Search for the cell housing the specified text and yield its [x, y] center coordinate. 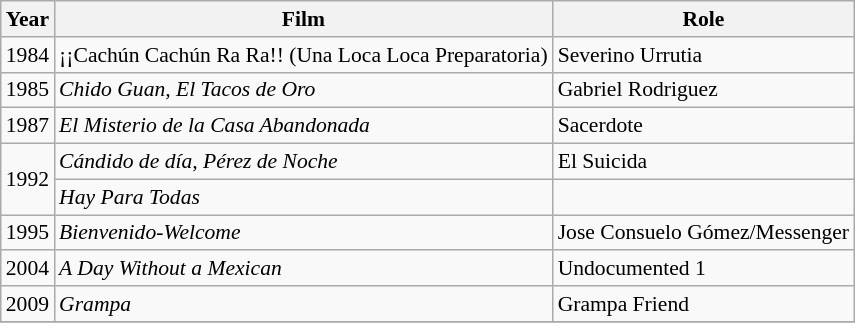
El Misterio de la Casa Abandonada [304, 126]
Role [704, 19]
Film [304, 19]
1985 [28, 90]
1992 [28, 180]
Grampa Friend [704, 304]
Severino Urrutia [704, 55]
Bienvenido-Welcome [304, 233]
Undocumented 1 [704, 269]
1984 [28, 55]
2009 [28, 304]
El Suicida [704, 162]
A Day Without a Mexican [304, 269]
2004 [28, 269]
Jose Consuelo Gómez/Messenger [704, 233]
1987 [28, 126]
1995 [28, 233]
Chido Guan, El Tacos de Oro [304, 90]
Gabriel Rodriguez [704, 90]
Sacerdote [704, 126]
Grampa [304, 304]
¡¡Cachún Cachún Ra Ra!! (Una Loca Loca Preparatoria) [304, 55]
Year [28, 19]
Cándido de día, Pérez de Noche [304, 162]
Hay Para Todas [304, 197]
